Output the (x, y) coordinate of the center of the cell containing the given text.  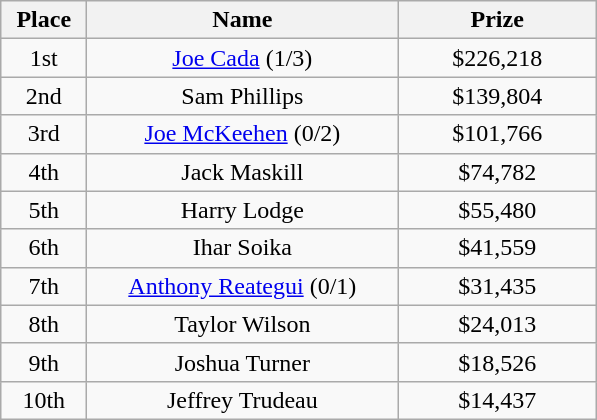
$139,804 (498, 96)
4th (44, 172)
1st (44, 58)
Place (44, 20)
Joe Cada (1/3) (242, 58)
Ihar Soika (242, 248)
9th (44, 362)
Harry Lodge (242, 210)
3rd (44, 134)
Sam Phillips (242, 96)
10th (44, 400)
$55,480 (498, 210)
Anthony Reategui (0/1) (242, 286)
5th (44, 210)
7th (44, 286)
Name (242, 20)
6th (44, 248)
Jeffrey Trudeau (242, 400)
$41,559 (498, 248)
$24,013 (498, 324)
$31,435 (498, 286)
Joe McKeehen (0/2) (242, 134)
8th (44, 324)
Taylor Wilson (242, 324)
Prize (498, 20)
$14,437 (498, 400)
Joshua Turner (242, 362)
$18,526 (498, 362)
$226,218 (498, 58)
Jack Maskill (242, 172)
$74,782 (498, 172)
$101,766 (498, 134)
2nd (44, 96)
